Detect which cell encompasses the target text, then output its [X, Y] center coordinate. 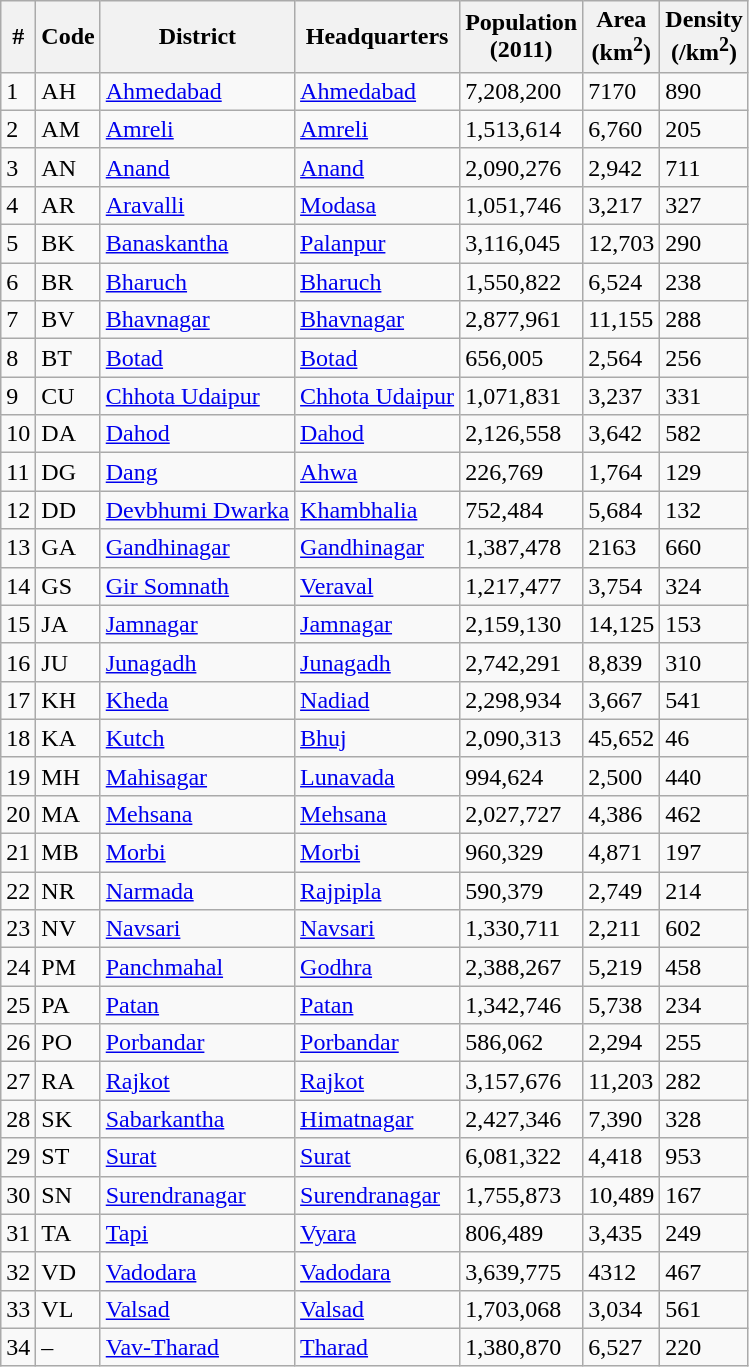
26 [18, 1043]
220 [704, 1347]
2,427,346 [522, 1119]
11,203 [622, 1081]
31 [18, 1233]
2,090,313 [522, 738]
3,435 [622, 1233]
1,342,746 [522, 1005]
234 [704, 1005]
MB [68, 853]
586,062 [522, 1043]
5,738 [622, 1005]
602 [704, 929]
45,652 [622, 738]
District [197, 37]
CU [68, 396]
12 [18, 510]
Ahwa [378, 472]
34 [18, 1347]
1,330,711 [522, 929]
282 [704, 1081]
890 [704, 91]
238 [704, 282]
ST [68, 1157]
Kheda [197, 700]
1 [18, 91]
3,754 [622, 586]
3,157,676 [522, 1081]
327 [704, 205]
6,081,322 [522, 1157]
DD [68, 510]
23 [18, 929]
Vav-Tharad [197, 1347]
10,489 [622, 1195]
660 [704, 548]
3,034 [622, 1309]
2163 [622, 548]
Vyara [378, 1233]
2,027,727 [522, 814]
GA [68, 548]
KA [68, 738]
VD [68, 1271]
20 [18, 814]
14 [18, 586]
27 [18, 1081]
29 [18, 1157]
5,219 [622, 967]
SK [68, 1119]
BT [68, 358]
15 [18, 624]
DG [68, 472]
33 [18, 1309]
4 [18, 205]
Khambhalia [378, 510]
PO [68, 1043]
Panchmahal [197, 967]
440 [704, 776]
Banaskantha [197, 244]
AN [68, 167]
2,388,267 [522, 967]
590,379 [522, 891]
806,489 [522, 1233]
7,208,200 [522, 91]
2,749 [622, 891]
VL [68, 1309]
2,159,130 [522, 624]
3 [18, 167]
4312 [622, 1271]
129 [704, 472]
6,760 [622, 129]
2,298,934 [522, 700]
Bhuj [378, 738]
Nadiad [378, 700]
GS [68, 586]
6,524 [622, 282]
2,211 [622, 929]
132 [704, 510]
11,155 [622, 320]
2,564 [622, 358]
1,513,614 [522, 129]
30 [18, 1195]
458 [704, 967]
960,329 [522, 853]
2,126,558 [522, 434]
Veraval [378, 586]
JA [68, 624]
1,550,822 [522, 282]
46 [704, 738]
AM [68, 129]
NV [68, 929]
13 [18, 548]
21 [18, 853]
9 [18, 396]
Mahisagar [197, 776]
Rajpipla [378, 891]
10 [18, 434]
24 [18, 967]
SN [68, 1195]
1,380,870 [522, 1347]
Palanpur [378, 244]
1,764 [622, 472]
PM [68, 967]
3,116,045 [522, 244]
Headquarters [378, 37]
7 [18, 320]
953 [704, 1157]
# [18, 37]
PA [68, 1005]
NR [68, 891]
25 [18, 1005]
1,755,873 [522, 1195]
205 [704, 129]
32 [18, 1271]
7170 [622, 91]
Population (2011) [522, 37]
8,839 [622, 662]
331 [704, 396]
994,624 [522, 776]
249 [704, 1233]
541 [704, 700]
7,390 [622, 1119]
– [68, 1347]
BV [68, 320]
328 [704, 1119]
2,742,291 [522, 662]
17 [18, 700]
Area (km2) [622, 37]
2,294 [622, 1043]
1,071,831 [522, 396]
288 [704, 320]
752,484 [522, 510]
711 [704, 167]
3,639,775 [522, 1271]
Gir Somnath [197, 586]
4,418 [622, 1157]
290 [704, 244]
4,871 [622, 853]
2 [18, 129]
4,386 [622, 814]
3,642 [622, 434]
197 [704, 853]
28 [18, 1119]
Tapi [197, 1233]
22 [18, 891]
RA [68, 1081]
Himatnagar [378, 1119]
582 [704, 434]
1,217,477 [522, 586]
256 [704, 358]
1,051,746 [522, 205]
MA [68, 814]
2,942 [622, 167]
5,684 [622, 510]
462 [704, 814]
14,125 [622, 624]
AH [68, 91]
Devbhumi Dwarka [197, 510]
TA [68, 1233]
Godhra [378, 967]
KH [68, 700]
BK [68, 244]
167 [704, 1195]
Tharad [378, 1347]
153 [704, 624]
1,387,478 [522, 548]
Density (/km2) [704, 37]
2,500 [622, 776]
310 [704, 662]
BR [68, 282]
6 [18, 282]
19 [18, 776]
Sabarkantha [197, 1119]
16 [18, 662]
214 [704, 891]
12,703 [622, 244]
324 [704, 586]
Dang [197, 472]
18 [18, 738]
3,217 [622, 205]
JU [68, 662]
Lunavada [378, 776]
3,237 [622, 396]
Aravalli [197, 205]
561 [704, 1309]
2,090,276 [522, 167]
11 [18, 472]
1,703,068 [522, 1309]
DA [68, 434]
Modasa [378, 205]
8 [18, 358]
MH [68, 776]
Kutch [197, 738]
656,005 [522, 358]
Narmada [197, 891]
6,527 [622, 1347]
AR [68, 205]
255 [704, 1043]
3,667 [622, 700]
Code [68, 37]
2,877,961 [522, 320]
467 [704, 1271]
5 [18, 244]
226,769 [522, 472]
